Identify which cell holds the provided text, then report its (x, y) central coordinate. 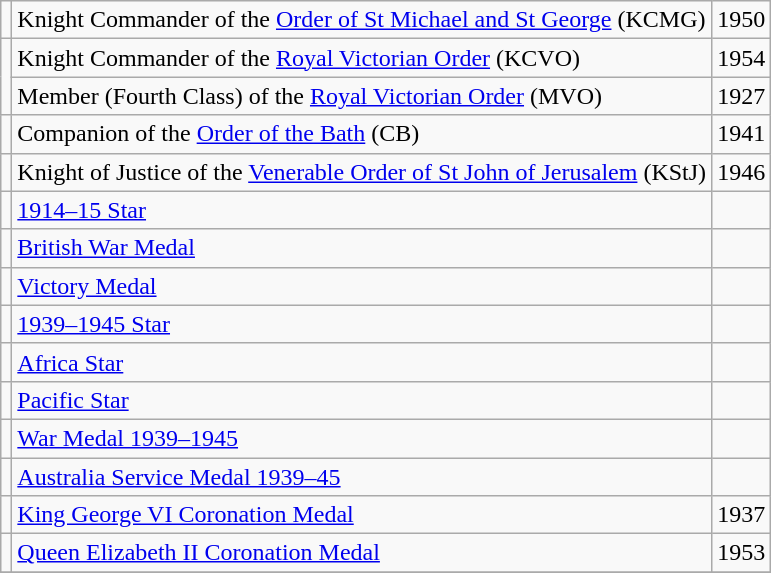
1937 (742, 515)
British War Medal (362, 248)
Africa Star (362, 362)
Pacific Star (362, 400)
1941 (742, 134)
1950 (742, 20)
1954 (742, 58)
1927 (742, 96)
War Medal 1939–1945 (362, 438)
1953 (742, 553)
Queen Elizabeth II Coronation Medal (362, 553)
1946 (742, 172)
Australia Service Medal 1939–45 (362, 477)
Knight of Justice of the Venerable Order of St John of Jerusalem (KStJ) (362, 172)
Knight Commander of the Royal Victorian Order (KCVO) (362, 58)
1939–1945 Star (362, 324)
Companion of the Order of the Bath (CB) (362, 134)
1914–15 Star (362, 210)
Member (Fourth Class) of the Royal Victorian Order (MVO) (362, 96)
King George VI Coronation Medal (362, 515)
Knight Commander of the Order of St Michael and St George (KCMG) (362, 20)
Victory Medal (362, 286)
